From the cell containing the given text, extract its center point as (x, y) coordinate. 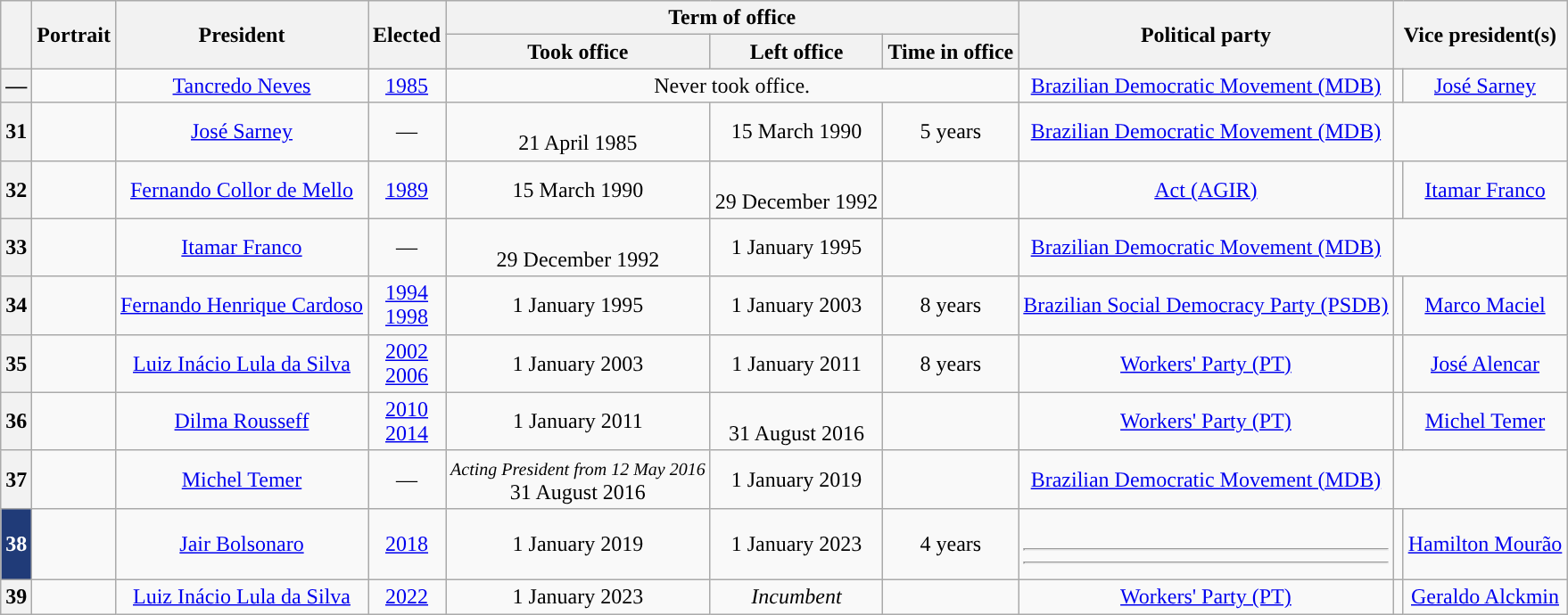
5 years (951, 132)
Term of office (732, 18)
Time in office (951, 52)
31 August 2016 (796, 421)
Jair Bolsonaro (241, 544)
Never took office. (732, 86)
Hamilton Mourão (1485, 544)
37 (16, 480)
Fernando Henrique Cardoso (241, 305)
1989 (407, 189)
President (241, 35)
Incumbent (796, 596)
2022 (407, 596)
Acting President from 12 May 2016 31 August 2016 (578, 480)
36 (16, 421)
39 (16, 596)
4 years (951, 544)
Act (AGIR) (1206, 189)
Left office (796, 52)
Portrait (74, 35)
1985 (407, 86)
20102014 (407, 421)
19941998 (407, 305)
Political party (1206, 35)
32 (16, 189)
21 April 1985 (578, 132)
38 (16, 544)
35 (16, 364)
Tancredo Neves (241, 86)
Fernando Collor de Mello (241, 189)
34 (16, 305)
Marco Maciel (1485, 305)
Brazilian Social Democracy Party (PSDB) (1206, 305)
33 (16, 248)
31 (16, 132)
20022006 (407, 364)
Took office (578, 52)
Dilma Rousseff (241, 421)
Vice president(s) (1481, 35)
Geraldo Alckmin (1485, 596)
Elected (407, 35)
2018 (407, 544)
José Alencar (1485, 364)
